For the text-containing cell, return its midpoint in [X, Y] coordinate format. 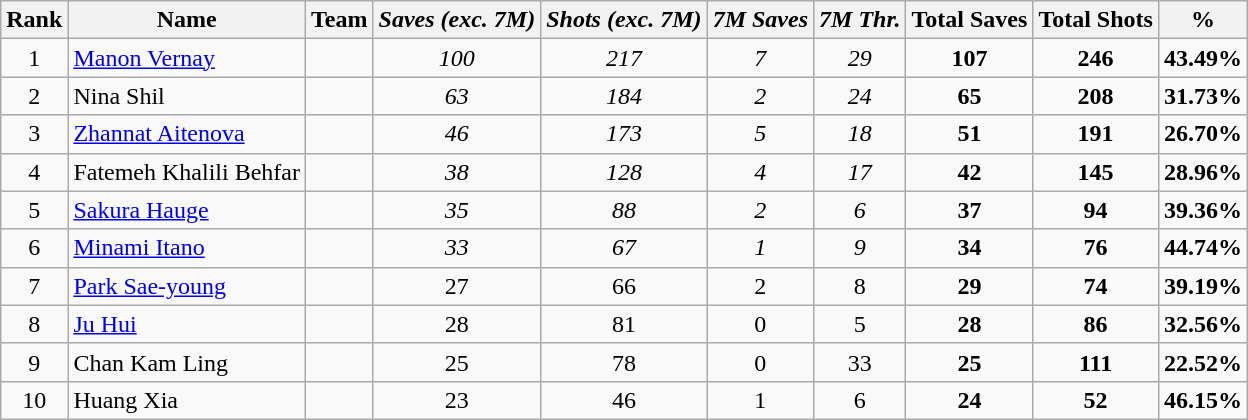
Manon Vernay [187, 58]
51 [970, 134]
10 [34, 400]
107 [970, 58]
46.15% [1202, 400]
38 [457, 172]
Fatemeh Khalili Behfar [187, 172]
74 [1096, 286]
184 [624, 96]
63 [457, 96]
173 [624, 134]
88 [624, 210]
Minami Itano [187, 248]
43.49% [1202, 58]
39.19% [1202, 286]
27 [457, 286]
Total Saves [970, 20]
65 [970, 96]
Name [187, 20]
37 [970, 210]
31.73% [1202, 96]
44.74% [1202, 248]
39.36% [1202, 210]
17 [860, 172]
3 [34, 134]
191 [1096, 134]
Nina Shil [187, 96]
35 [457, 210]
7M Thr. [860, 20]
Chan Kam Ling [187, 362]
28.96% [1202, 172]
100 [457, 58]
23 [457, 400]
42 [970, 172]
145 [1096, 172]
Saves (exc. 7M) [457, 20]
66 [624, 286]
32.56% [1202, 324]
246 [1096, 58]
52 [1096, 400]
Rank [34, 20]
81 [624, 324]
Ju Hui [187, 324]
Shots (exc. 7M) [624, 20]
76 [1096, 248]
208 [1096, 96]
94 [1096, 210]
111 [1096, 362]
Total Shots [1096, 20]
78 [624, 362]
Park Sae-young [187, 286]
67 [624, 248]
217 [624, 58]
Huang Xia [187, 400]
128 [624, 172]
26.70% [1202, 134]
Team [340, 20]
86 [1096, 324]
34 [970, 248]
Zhannat Aitenova [187, 134]
Sakura Hauge [187, 210]
7M Saves [760, 20]
% [1202, 20]
18 [860, 134]
22.52% [1202, 362]
